Determine the (X, Y) coordinate at the center of the cell enclosing the given text.  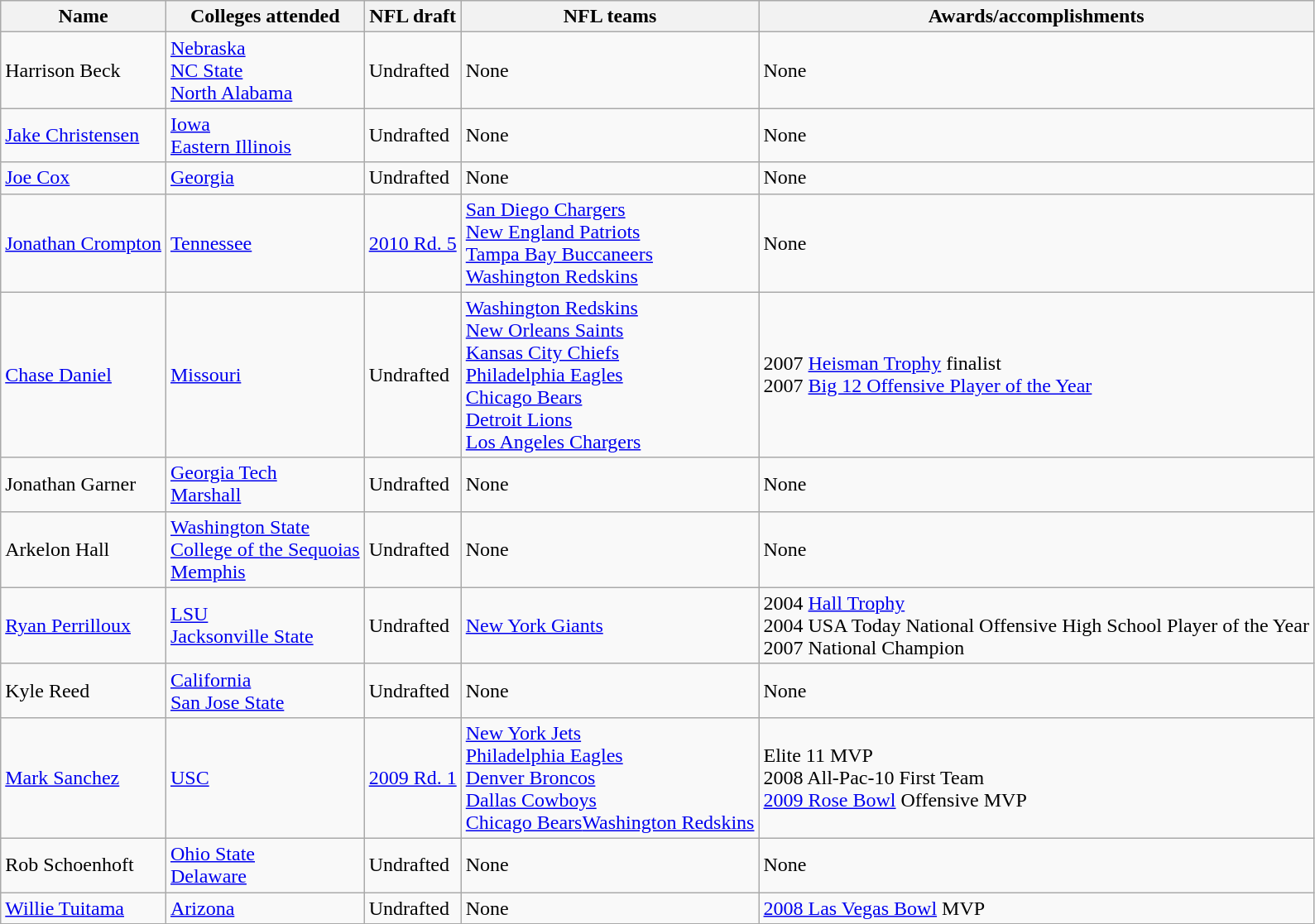
2004 Hall Trophy2004 USA Today National Offensive High School Player of the Year2007 National Champion (1036, 625)
Willie Tuitama (84, 907)
Mark Sanchez (84, 778)
Colleges attended (265, 17)
San Diego ChargersNew England PatriotsTampa Bay BuccaneersWashington Redskins (610, 243)
Ryan Perrilloux (84, 625)
Tennessee (265, 243)
CaliforniaSan Jose State (265, 690)
2007 Heisman Trophy finalist2007 Big 12 Offensive Player of the Year (1036, 375)
Harrison Beck (84, 70)
Awards/accomplishments (1036, 17)
Rob Schoenhoft (84, 865)
Joe Cox (84, 178)
IowaEastern Illinois (265, 136)
USC (265, 778)
Georgia (265, 178)
Jonathan Crompton (84, 243)
2010 Rd. 5 (412, 243)
Chase Daniel (84, 375)
NFL teams (610, 17)
Washington StateCollege of the SequoiasMemphis (265, 549)
Jake Christensen (84, 136)
New York Giants (610, 625)
Arizona (265, 907)
Missouri (265, 375)
Georgia TechMarshall (265, 485)
Washington RedskinsNew Orleans SaintsKansas City ChiefsPhiladelphia EaglesChicago BearsDetroit LionsLos Angeles Chargers (610, 375)
Arkelon Hall (84, 549)
NebraskaNC StateNorth Alabama (265, 70)
Jonathan Garner (84, 485)
NFL draft (412, 17)
LSUJacksonville State (265, 625)
Ohio StateDelaware (265, 865)
Kyle Reed (84, 690)
2009 Rd. 1 (412, 778)
2008 Las Vegas Bowl MVP (1036, 907)
New York JetsPhiladelphia EaglesDenver BroncosDallas CowboysChicago BearsWashington Redskins (610, 778)
Name (84, 17)
Elite 11 MVP2008 All-Pac-10 First Team2009 Rose Bowl Offensive MVP (1036, 778)
